Return the [x, y] coordinate for the center point of the cell that contains the specified text.  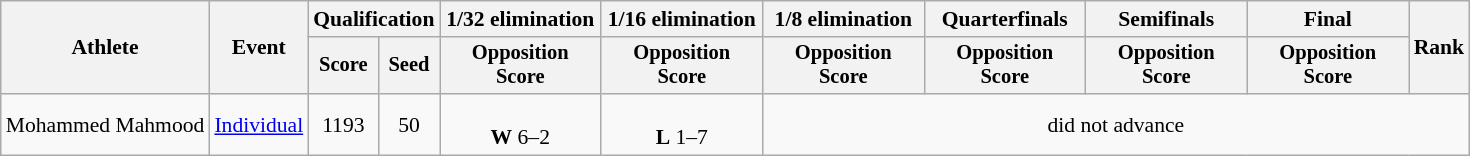
1/32 elimination [521, 19]
Seed [408, 66]
1/16 elimination [682, 19]
Mohammed Mahmood [106, 124]
Semifinals [1167, 19]
50 [408, 124]
Qualification [374, 19]
1/8 elimination [844, 19]
1193 [343, 124]
did not advance [1116, 124]
Final [1328, 19]
Event [258, 48]
W 6–2 [521, 124]
Rank [1440, 48]
Athlete [106, 48]
L 1–7 [682, 124]
Individual [258, 124]
Quarterfinals [1005, 19]
Score [343, 66]
